Provide the (X, Y) coordinate of the cell's center where the given text is located.  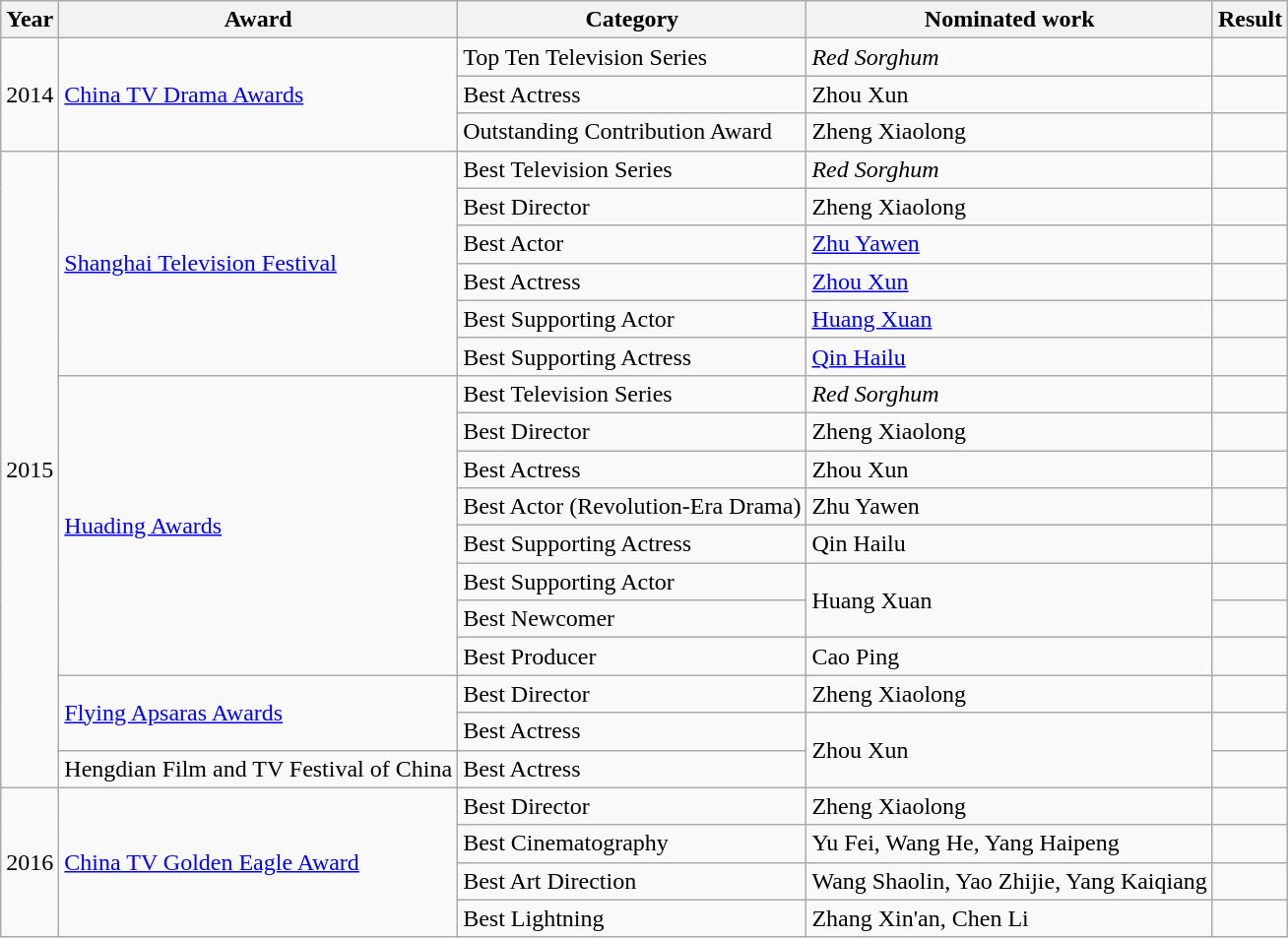
Flying Apsaras Awards (258, 713)
2016 (30, 862)
China TV Drama Awards (258, 94)
Result (1250, 20)
Best Art Direction (632, 881)
Huading Awards (258, 525)
Best Lightning (632, 918)
China TV Golden Eagle Award (258, 862)
Cao Ping (1009, 657)
Best Producer (632, 657)
2014 (30, 94)
Best Cinematography (632, 844)
Outstanding Contribution Award (632, 132)
Best Actor (632, 244)
Award (258, 20)
Best Newcomer (632, 619)
Zhang Xin'an, Chen Li (1009, 918)
2015 (30, 469)
Year (30, 20)
Shanghai Television Festival (258, 263)
Nominated work (1009, 20)
Category (632, 20)
Top Ten Television Series (632, 57)
Yu Fei, Wang He, Yang Haipeng (1009, 844)
Best Actor (Revolution-Era Drama) (632, 507)
Hengdian Film and TV Festival of China (258, 769)
Wang Shaolin, Yao Zhijie, Yang Kaiqiang (1009, 881)
